Capture the cell that displays the provided text and extract its (x, y) central coordinate. 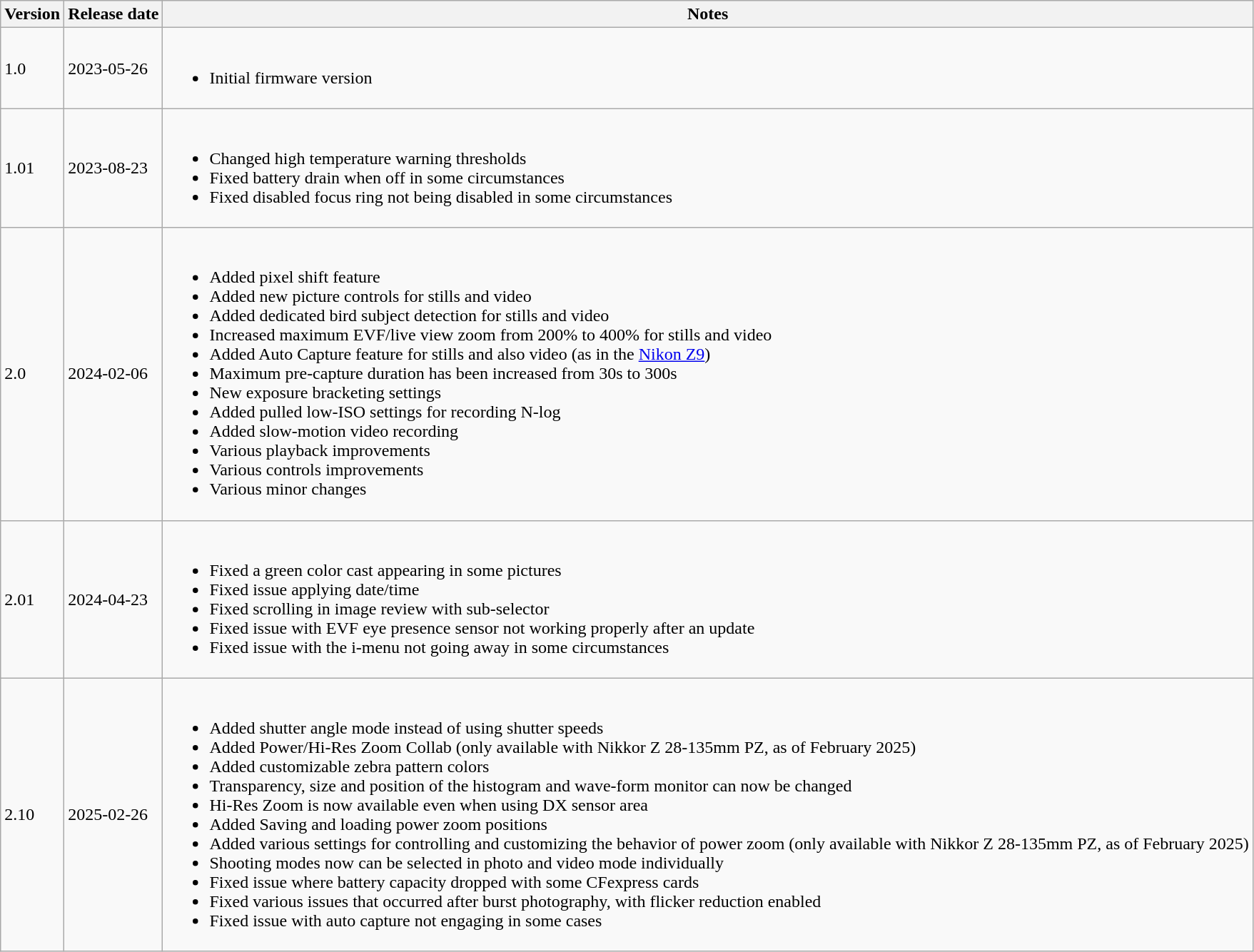
1.01 (33, 168)
2.10 (33, 815)
1.0 (33, 69)
2025-02-26 (113, 815)
2023-05-26 (113, 69)
Release date (113, 14)
2.0 (33, 374)
2024-04-23 (113, 599)
2023-08-23 (113, 168)
2024-02-06 (113, 374)
Initial firmware version (708, 69)
Version (33, 14)
Notes (708, 14)
2.01 (33, 599)
